Return the (X, Y) coordinate for the center point of the cell that contains the specified text.  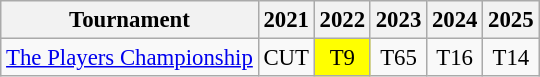
T65 (398, 58)
Tournament (130, 20)
2021 (286, 20)
2025 (511, 20)
2023 (398, 20)
2024 (455, 20)
The Players Championship (130, 58)
CUT (286, 58)
T9 (342, 58)
2022 (342, 20)
T14 (511, 58)
T16 (455, 58)
